Identify which cell holds the provided text, then report its (x, y) central coordinate. 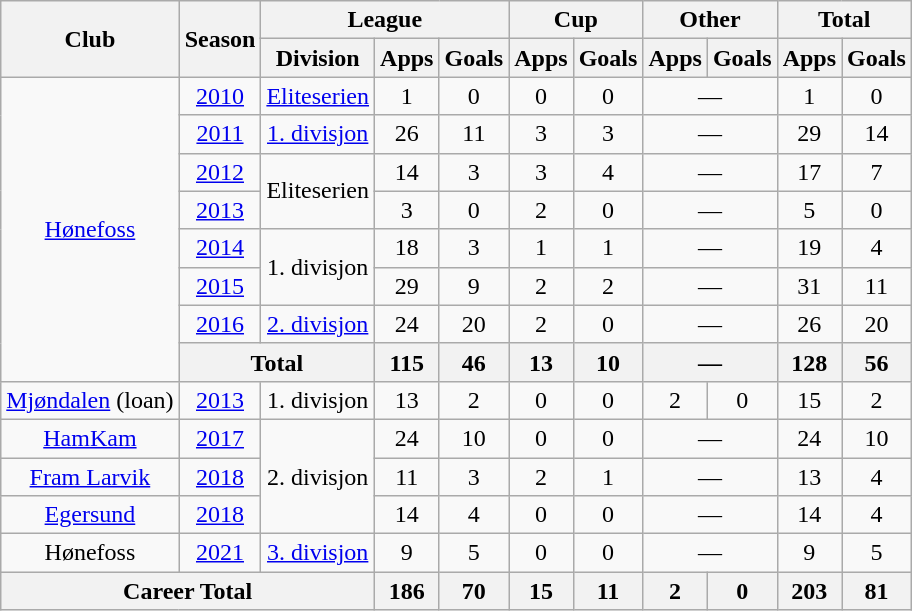
Mjøndalen (loan) (90, 400)
115 (407, 362)
31 (809, 286)
HamKam (90, 438)
70 (474, 591)
186 (407, 591)
19 (809, 248)
2016 (220, 324)
2010 (220, 96)
League (385, 20)
Club (90, 39)
2014 (220, 248)
2011 (220, 134)
56 (877, 362)
46 (474, 362)
3. divisjon (318, 553)
Egersund (90, 515)
18 (407, 248)
17 (809, 172)
Season (220, 39)
2015 (220, 286)
Cup (576, 20)
2012 (220, 172)
203 (809, 591)
Other (710, 20)
2017 (220, 438)
Fram Larvik (90, 477)
Division (318, 58)
Career Total (188, 591)
128 (809, 362)
2021 (220, 553)
7 (877, 172)
81 (877, 591)
